Return [X, Y] of the center of cell containing provided text 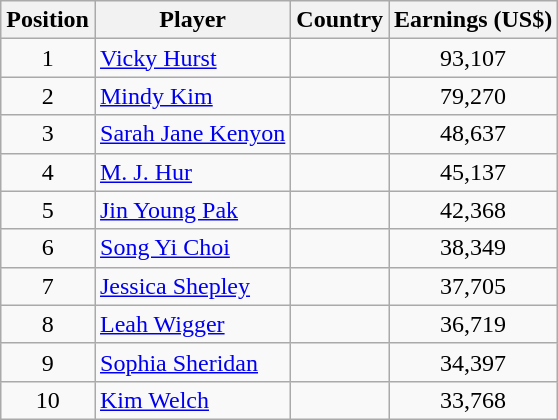
34,397 [474, 362]
36,719 [474, 324]
93,107 [474, 58]
2 [48, 96]
Kim Welch [192, 400]
M. J. Hur [192, 172]
Player [192, 20]
10 [48, 400]
79,270 [474, 96]
3 [48, 134]
6 [48, 248]
Earnings (US$) [474, 20]
Jessica Shepley [192, 286]
9 [48, 362]
8 [48, 324]
Vicky Hurst [192, 58]
1 [48, 58]
Mindy Kim [192, 96]
Leah Wigger [192, 324]
7 [48, 286]
5 [48, 210]
Country [340, 20]
4 [48, 172]
33,768 [474, 400]
38,349 [474, 248]
Sophia Sheridan [192, 362]
Position [48, 20]
Jin Young Pak [192, 210]
48,637 [474, 134]
42,368 [474, 210]
Song Yi Choi [192, 248]
Sarah Jane Kenyon [192, 134]
37,705 [474, 286]
45,137 [474, 172]
